Capture the cell that displays the provided text and extract its (x, y) central coordinate. 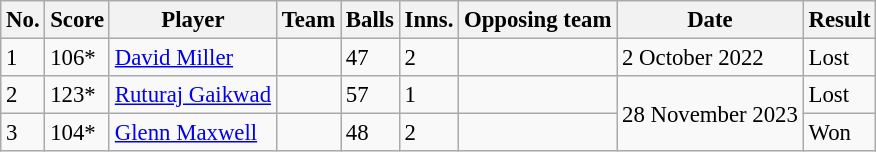
Opposing team (538, 20)
Date (710, 20)
David Miller (192, 58)
Won (840, 133)
No. (23, 20)
Result (840, 20)
Glenn Maxwell (192, 133)
Balls (370, 20)
28 November 2023 (710, 114)
106* (78, 58)
2 October 2022 (710, 58)
Inns. (428, 20)
57 (370, 95)
47 (370, 58)
104* (78, 133)
Team (308, 20)
Player (192, 20)
3 (23, 133)
123* (78, 95)
Ruturaj Gaikwad (192, 95)
Score (78, 20)
48 (370, 133)
